Return the [X, Y] coordinate for the center point of the cell that contains the specified text.  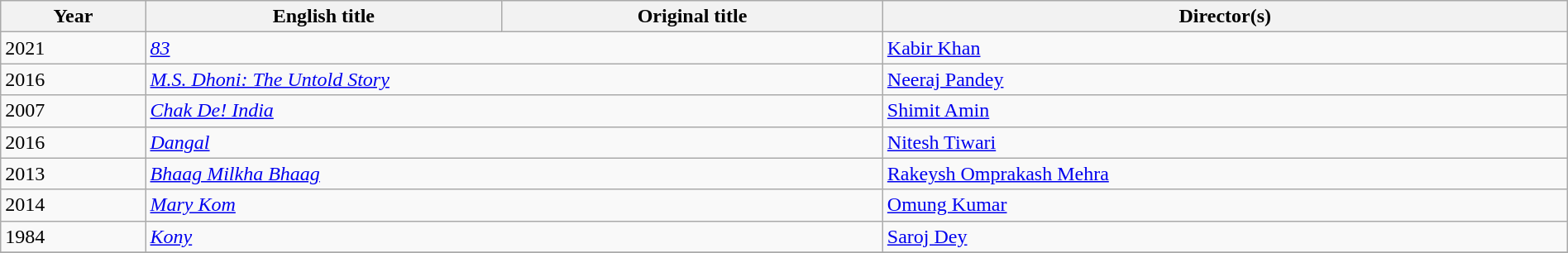
2013 [73, 174]
Director(s) [1225, 17]
1984 [73, 236]
English title [324, 17]
Year [73, 17]
Neeraj Pandey [1225, 79]
2007 [73, 111]
Mary Kom [514, 205]
Kony [514, 236]
Kabir Khan [1225, 48]
Original title [693, 17]
M.S. Dhoni: The Untold Story [514, 79]
Chak De! India [514, 111]
2021 [73, 48]
Omung Kumar [1225, 205]
Dangal [514, 142]
Shimit Amin [1225, 111]
Saroj Dey [1225, 236]
83 [514, 48]
2014 [73, 205]
Bhaag Milkha Bhaag [514, 174]
Nitesh Tiwari [1225, 142]
Rakeysh Omprakash Mehra [1225, 174]
